Scan for the cell matching the given text and deliver its [X, Y] coordinate at center. 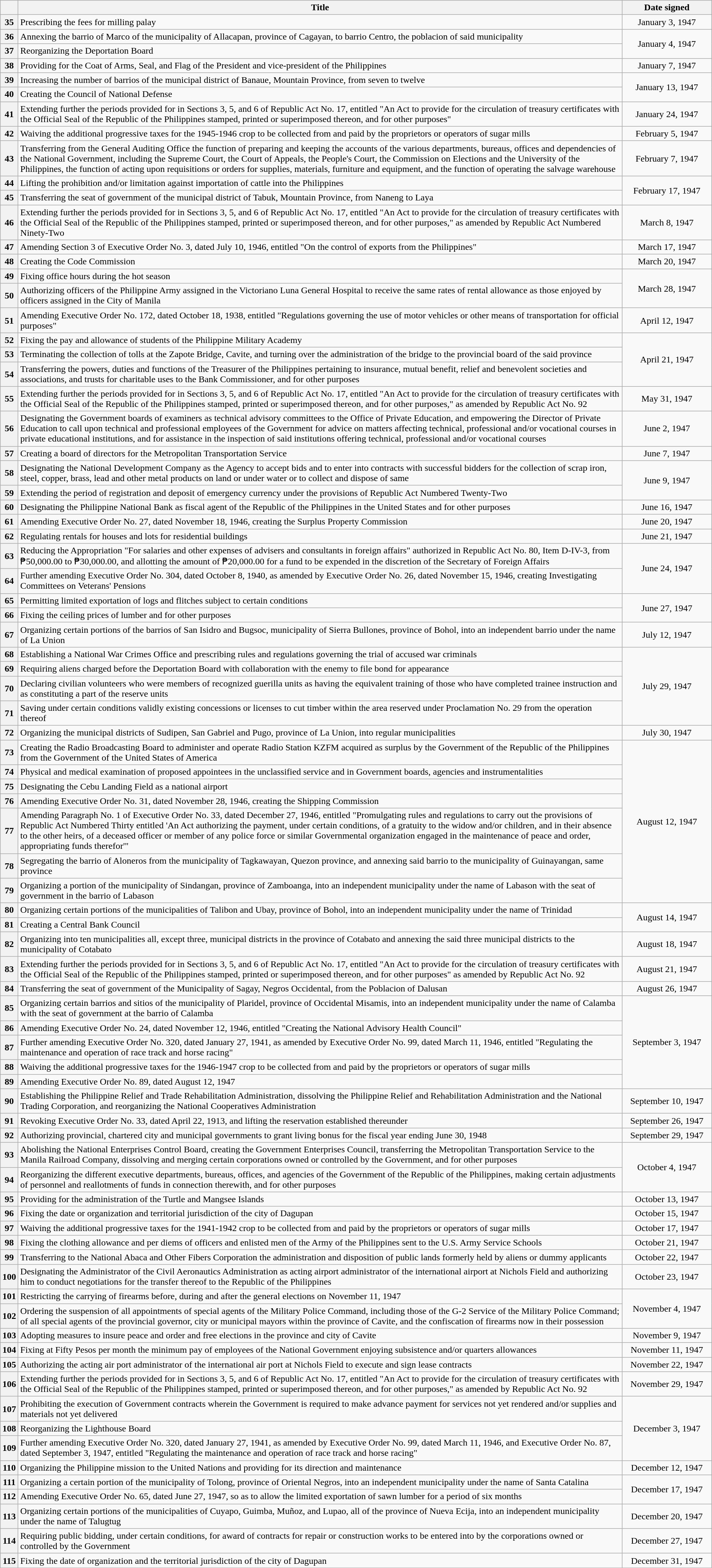
Providing for the Coat of Arms, Seal, and Flag of the President and vice-president of the Philippines [320, 65]
71 [9, 713]
October 21, 1947 [667, 1242]
November 9, 1947 [667, 1336]
99 [9, 1257]
September 29, 1947 [667, 1135]
62 [9, 536]
88 [9, 1067]
39 [9, 80]
82 [9, 944]
101 [9, 1296]
113 [9, 1516]
June 20, 1947 [667, 521]
Waiving the additional progressive taxes for the 1946-1947 crop to be collected from and paid by the proprietors or operators of sugar mills [320, 1067]
Prescribing the fees for milling palay [320, 22]
111 [9, 1482]
Fixing the pay and allowance of students of the Philippine Military Academy [320, 340]
Date signed [667, 8]
67 [9, 634]
September 26, 1947 [667, 1121]
Adopting measures to insure peace and order and free elections in the province and city of Cavite [320, 1336]
55 [9, 399]
December 12, 1947 [667, 1468]
92 [9, 1135]
85 [9, 1008]
February 17, 1947 [667, 190]
Creating a Central Bank Council [320, 925]
59 [9, 492]
Fixing the date of organization and the territorial jurisdiction of the city of Dagupan [320, 1560]
Amending Executive Order No. 65, dated June 27, 1947, so as to allow the limited exportation of sawn lumber for a period of six months [320, 1497]
36 [9, 37]
38 [9, 65]
Physical and medical examination of proposed appointees in the unclassified service and in Government boards, agencies and instrumentalities [320, 772]
January 4, 1947 [667, 44]
September 10, 1947 [667, 1101]
Revoking Executive Order No. 33, dated April 22, 1913, and lifting the reservation established thereunder [320, 1121]
114 [9, 1541]
66 [9, 615]
October 22, 1947 [667, 1257]
November 4, 1947 [667, 1308]
March 8, 1947 [667, 222]
November 22, 1947 [667, 1365]
Reorganizing the Lighthouse Board [320, 1428]
August 21, 1947 [667, 969]
August 26, 1947 [667, 988]
Waiving the additional progressive taxes for the 1945-1946 crop to be collected from and paid by the proprietors or operators of sugar mills [320, 133]
October 23, 1947 [667, 1276]
March 28, 1947 [667, 288]
November 29, 1947 [667, 1384]
Extending the period of registration and deposit of emergency currency under the provisions of Republic Act Numbered Twenty-Two [320, 492]
Fixing the clothing allowance and per diems of officers and enlisted men of the Army of the Philippines sent to the U.S. Army Service Schools [320, 1242]
Amending Executive Order No. 31, dated November 28, 1946, creating the Shipping Commission [320, 801]
77 [9, 831]
108 [9, 1428]
Fixing at Fifty Pesos per month the minimum pay of employees of the National Government enjoying subsistence and/or quarters allowances [320, 1350]
June 21, 1947 [667, 536]
Title [320, 8]
Providing for the administration of the Turtle and Mangsee Islands [320, 1199]
97 [9, 1228]
July 12, 1947 [667, 634]
October 17, 1947 [667, 1228]
Waiving the additional progressive taxes for the 1941-1942 crop to be collected from and paid by the proprietors or operators of sugar mills [320, 1228]
84 [9, 988]
73 [9, 752]
Annexing the barrio of Marco of the municipality of Allacapan, province of Cagayan, to barrio Centro, the poblacion of said municipality [320, 37]
June 2, 1947 [667, 429]
64 [9, 581]
60 [9, 507]
100 [9, 1276]
June 16, 1947 [667, 507]
Designating the Cebu Landing Field as a national airport [320, 786]
49 [9, 276]
February 7, 1947 [667, 158]
80 [9, 910]
105 [9, 1365]
Amending Section 3 of Executive Order No. 3, dated July 10, 1946, entitled "On the control of exports from the Philippines" [320, 247]
69 [9, 669]
42 [9, 133]
54 [9, 374]
Transferring the seat of government of the Municipality of Sagay, Negros Occidental, from the Poblacion of Dalusan [320, 988]
56 [9, 429]
76 [9, 801]
83 [9, 969]
44 [9, 183]
June 27, 1947 [667, 608]
Organizing the Philippine mission to the United Nations and providing for its direction and maintenance [320, 1468]
Creating the Code Commission [320, 262]
March 20, 1947 [667, 262]
Amending Executive Order No. 24, dated November 12, 1946, entitled "Creating the National Advisory Health Council" [320, 1028]
Creating the Council of National Defense [320, 94]
50 [9, 296]
47 [9, 247]
104 [9, 1350]
63 [9, 556]
70 [9, 688]
Amending Executive Order No. 27, dated November 18, 1946, creating the Surplus Property Commission [320, 521]
95 [9, 1199]
October 13, 1947 [667, 1199]
52 [9, 340]
May 31, 1947 [667, 399]
91 [9, 1121]
Designating the Philippine National Bank as fiscal agent of the Republic of the Philippines in the United States and for other purposes [320, 507]
April 12, 1947 [667, 320]
December 27, 1947 [667, 1541]
Restricting the carrying of firearms before, during and after the general elections on November 11, 1947 [320, 1296]
Regulating rentals for houses and lots for residential buildings [320, 536]
102 [9, 1316]
94 [9, 1180]
57 [9, 453]
Reorganizing the Deportation Board [320, 51]
48 [9, 262]
January 13, 1947 [667, 87]
112 [9, 1497]
45 [9, 197]
96 [9, 1214]
June 24, 1947 [667, 569]
79 [9, 891]
58 [9, 473]
75 [9, 786]
September 3, 1947 [667, 1042]
Increasing the number of barrios of the municipal district of Banaue, Mountain Province, from seven to twelve [320, 80]
37 [9, 51]
72 [9, 733]
106 [9, 1384]
Permitting limited exportation of logs and flitches subject to certain conditions [320, 601]
February 5, 1947 [667, 133]
93 [9, 1155]
July 30, 1947 [667, 733]
November 11, 1947 [667, 1350]
December 3, 1947 [667, 1428]
Organizing certain portions of the municipalities of Talibon and Ubay, province of Bohol, into an independent municipality under the name of Trinidad [320, 910]
89 [9, 1082]
74 [9, 772]
Requiring aliens charged before the Deportation Board with collaboration with the enemy to file bond for appearance [320, 669]
Authorizing the acting air port administrator of the international air port at Nichols Field to execute and sign lease contracts [320, 1365]
115 [9, 1560]
109 [9, 1448]
41 [9, 114]
43 [9, 158]
Fixing the ceiling prices of lumber and for other purposes [320, 615]
October 4, 1947 [667, 1167]
53 [9, 354]
December 17, 1947 [667, 1489]
June 7, 1947 [667, 453]
40 [9, 94]
86 [9, 1028]
98 [9, 1242]
December 20, 1947 [667, 1516]
110 [9, 1468]
68 [9, 654]
July 29, 1947 [667, 686]
46 [9, 222]
Lifting the prohibition and/or limitation against importation of cattle into the Philippines [320, 183]
June 9, 1947 [667, 480]
Amending Executive Order No. 89, dated August 12, 1947 [320, 1082]
January 7, 1947 [667, 65]
August 12, 1947 [667, 821]
April 21, 1947 [667, 360]
August 14, 1947 [667, 917]
Fixing the date or organization and territorial jurisdiction of the city of Dagupan [320, 1214]
Organizing the municipal districts of Sudipen, San Gabriel and Pugo, province of La Union, into regular municipalities [320, 733]
61 [9, 521]
December 31, 1947 [667, 1560]
65 [9, 601]
51 [9, 320]
81 [9, 925]
35 [9, 22]
Creating a board of directors for the Metropolitan Transportation Service [320, 453]
January 24, 1947 [667, 114]
March 17, 1947 [667, 247]
January 3, 1947 [667, 22]
90 [9, 1101]
Transferring the seat of government of the municipal district of Tabuk, Mountain Province, from Naneng to Laya [320, 197]
August 18, 1947 [667, 944]
Establishing a National War Crimes Office and prescribing rules and regulations governing the trial of accused war criminals [320, 654]
103 [9, 1336]
87 [9, 1047]
107 [9, 1409]
Fixing office hours during the hot season [320, 276]
78 [9, 866]
October 15, 1947 [667, 1214]
Authorizing provincial, chartered city and municipal governments to grant living bonus for the fiscal year ending June 30, 1948 [320, 1135]
